Return [X, Y] of the center of cell containing provided text 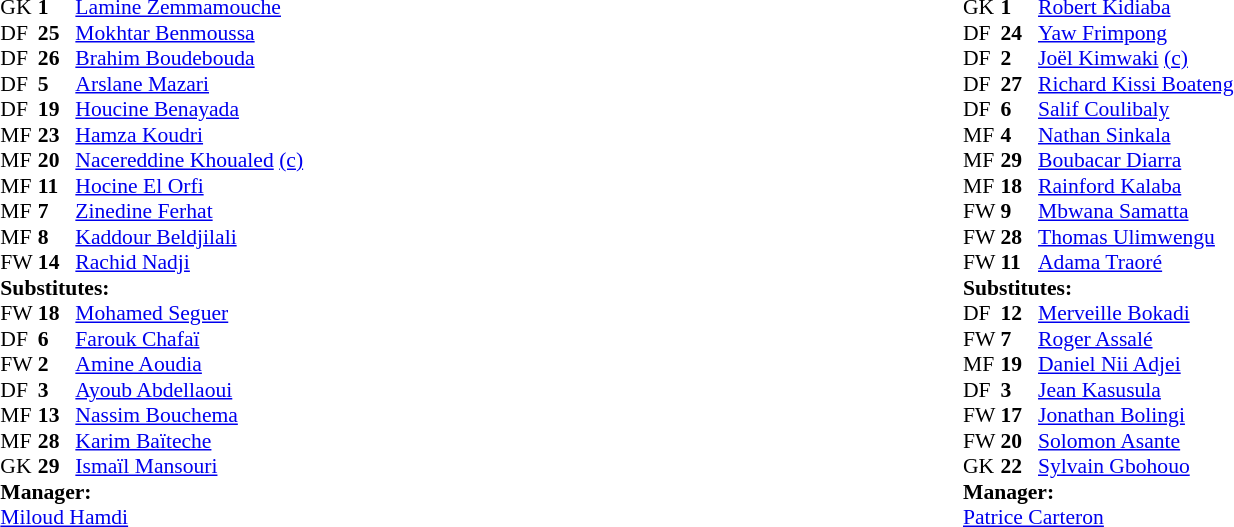
Nacereddine Khoualed (c) [189, 161]
Sylvain Gbohouo [1136, 467]
Hocine El Orfi [189, 186]
Richard Kissi Boateng [1136, 84]
Karim Baïteche [189, 441]
Mbwana Samatta [1136, 211]
Mokhtar Benmoussa [189, 33]
Rainford Kalaba [1136, 186]
Nathan Sinkala [1136, 135]
24 [1020, 33]
Jonathan Bolingi [1136, 415]
17 [1020, 415]
Farouk Chafaï [189, 339]
Thomas Ulimwengu [1136, 237]
13 [57, 415]
22 [1020, 467]
14 [57, 263]
Nassim Bouchema [189, 415]
9 [1020, 211]
23 [57, 135]
Brahim Boudebouda [189, 59]
Ismaïl Mansouri [189, 467]
Ayoub Abdellaoui [189, 390]
12 [1020, 313]
Adama Traoré [1136, 263]
8 [57, 237]
25 [57, 33]
Mohamed Seguer [189, 313]
Amine Aoudia [189, 365]
Roger Assalé [1136, 339]
Arslane Mazari [189, 84]
5 [57, 84]
27 [1020, 84]
Solomon Asante [1136, 441]
Salif Coulibaly [1136, 109]
Zinedine Ferhat [189, 211]
Kaddour Beldjilali [189, 237]
Merveille Bokadi [1136, 313]
Yaw Frimpong [1136, 33]
Jean Kasusula [1136, 390]
4 [1020, 135]
26 [57, 59]
Hamza Koudri [189, 135]
Joël Kimwaki (c) [1136, 59]
Houcine Benayada [189, 109]
Boubacar Diarra [1136, 161]
Daniel Nii Adjei [1136, 365]
Rachid Nadji [189, 263]
